For the text-containing cell, return its midpoint in (x, y) coordinate format. 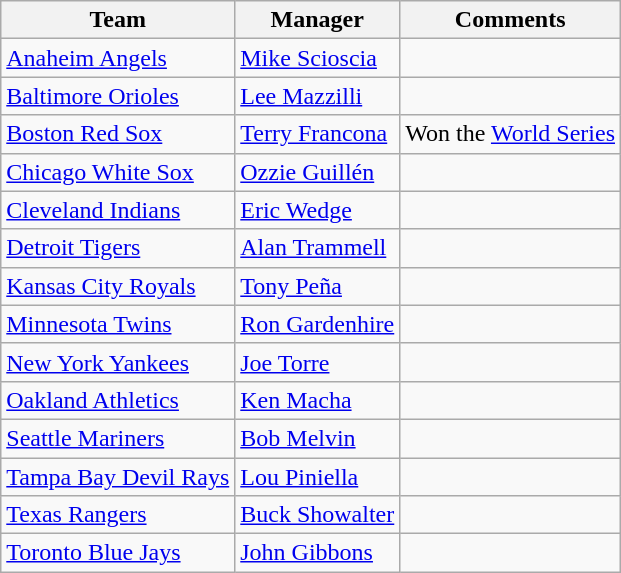
Chicago White Sox (118, 172)
Lou Piniella (318, 477)
Eric Wedge (318, 210)
Team (118, 20)
Boston Red Sox (118, 134)
Mike Scioscia (318, 58)
Tony Peña (318, 286)
Anaheim Angels (118, 58)
Detroit Tigers (118, 248)
Minnesota Twins (118, 324)
Ken Macha (318, 400)
Baltimore Orioles (118, 96)
Alan Trammell (318, 248)
Texas Rangers (118, 515)
Bob Melvin (318, 438)
Joe Torre (318, 362)
Manager (318, 20)
Ron Gardenhire (318, 324)
Terry Francona (318, 134)
Tampa Bay Devil Rays (118, 477)
John Gibbons (318, 553)
Kansas City Royals (118, 286)
Won the World Series (510, 134)
Toronto Blue Jays (118, 553)
Comments (510, 20)
Seattle Mariners (118, 438)
Ozzie Guillén (318, 172)
Oakland Athletics (118, 400)
New York Yankees (118, 362)
Lee Mazzilli (318, 96)
Buck Showalter (318, 515)
Cleveland Indians (118, 210)
